Identify which cell holds the provided text, then report its [X, Y] central coordinate. 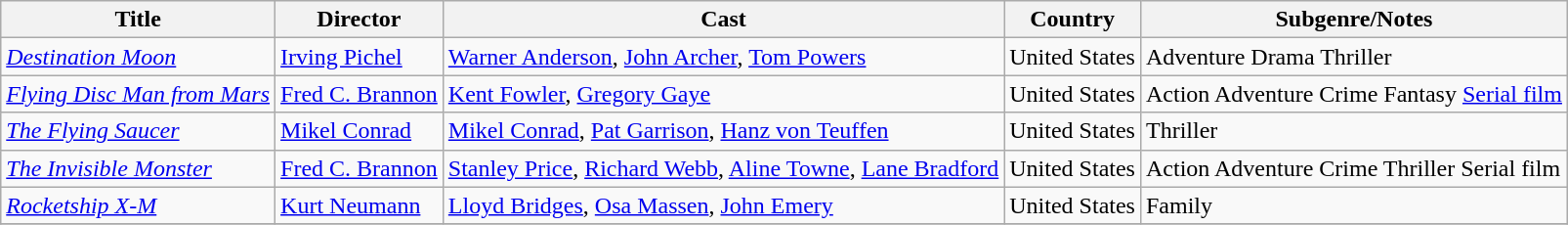
Family [1354, 205]
Destination Moon [139, 57]
Director [360, 20]
Irving Pichel [360, 57]
Cast [723, 20]
Flying Disc Man from Mars [139, 94]
Adventure Drama Thriller [1354, 57]
Action Adventure Crime Thriller Serial film [1354, 168]
Kent Fowler, Gregory Gaye [723, 94]
Mikel Conrad [360, 131]
Lloyd Bridges, Osa Massen, John Emery [723, 205]
Mikel Conrad, Pat Garrison, Hanz von Teuffen [723, 131]
Kurt Neumann [360, 205]
Title [139, 20]
The Flying Saucer [139, 131]
Subgenre/Notes [1354, 20]
Stanley Price, Richard Webb, Aline Towne, Lane Bradford [723, 168]
Country [1073, 20]
Rocketship X-M [139, 205]
Thriller [1354, 131]
Warner Anderson, John Archer, Tom Powers [723, 57]
The Invisible Monster [139, 168]
Action Adventure Crime Fantasy Serial film [1354, 94]
